Detect which cell encompasses the target text, then output its (X, Y) center coordinate. 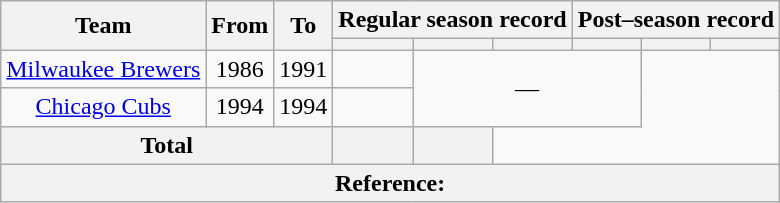
Total (167, 145)
Reference: (390, 183)
Post–season record (676, 20)
— (528, 88)
1991 (304, 69)
Chicago Cubs (104, 107)
Team (104, 26)
1986 (240, 69)
Regular season record (452, 20)
Milwaukee Brewers (104, 69)
To (304, 26)
From (240, 26)
